Extract the [x, y] coordinate from the center of the cell holding the provided text.  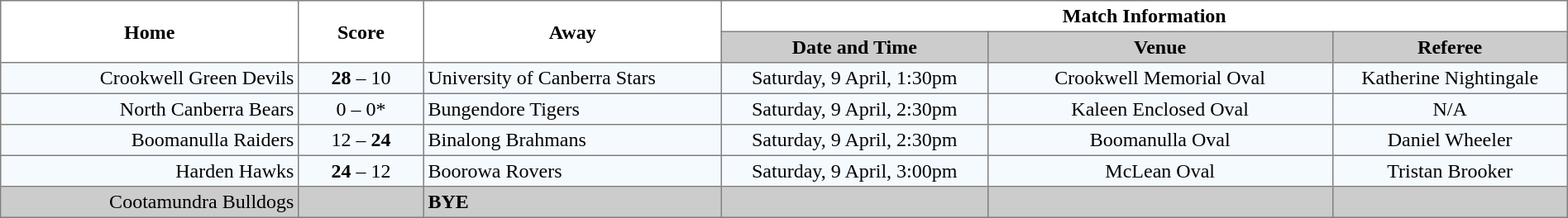
University of Canberra Stars [572, 78]
Katherine Nightingale [1450, 78]
Crookwell Green Devils [150, 78]
Crookwell Memorial Oval [1159, 78]
Home [150, 31]
Match Information [1145, 17]
Date and Time [854, 47]
Cootamundra Bulldogs [150, 202]
Tristan Brooker [1450, 171]
Boomanulla Oval [1159, 140]
Score [361, 31]
0 – 0* [361, 109]
Bungendore Tigers [572, 109]
Venue [1159, 47]
Away [572, 31]
Saturday, 9 April, 1:30pm [854, 78]
24 – 12 [361, 171]
N/A [1450, 109]
28 – 10 [361, 78]
12 – 24 [361, 140]
Kaleen Enclosed Oval [1159, 109]
North Canberra Bears [150, 109]
Harden Hawks [150, 171]
Daniel Wheeler [1450, 140]
Referee [1450, 47]
McLean Oval [1159, 171]
Binalong Brahmans [572, 140]
Saturday, 9 April, 3:00pm [854, 171]
Boomanulla Raiders [150, 140]
Boorowa Rovers [572, 171]
BYE [572, 202]
